Determine the [x, y] coordinate at the center of the cell enclosing the given text.  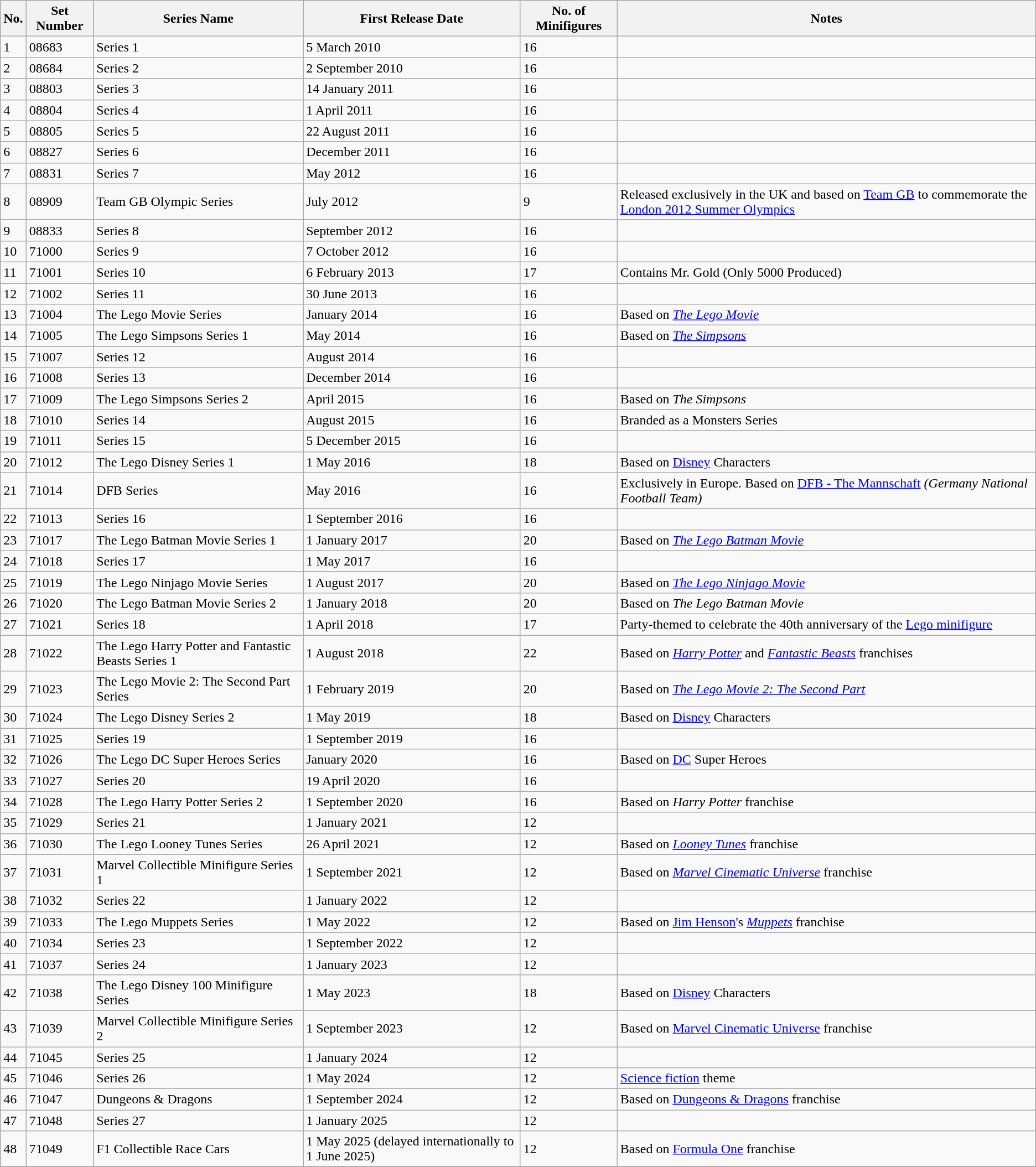
2 [13, 68]
11 [13, 272]
1 May 2025 (delayed internationally to 1 June 2025) [412, 1149]
14 January 2011 [412, 89]
Based on Formula One franchise [826, 1149]
71033 [60, 922]
6 February 2013 [412, 272]
The Lego Disney Series 2 [198, 718]
08683 [60, 47]
The Lego Simpsons Series 2 [198, 399]
71049 [60, 1149]
44 [13, 1057]
29 [13, 689]
Contains Mr. Gold (Only 5000 Produced) [826, 272]
Science fiction theme [826, 1078]
Series 21 [198, 823]
Based on Harry Potter and Fantastic Beasts franchises [826, 653]
5 March 2010 [412, 47]
1 September 2020 [412, 802]
Series 8 [198, 230]
08827 [60, 152]
Series 5 [198, 131]
48 [13, 1149]
5 December 2015 [412, 441]
Series 4 [198, 110]
71031 [60, 872]
Series 18 [198, 624]
28 [13, 653]
January 2020 [412, 760]
Series 14 [198, 420]
1 August 2017 [412, 582]
71045 [60, 1057]
71013 [60, 519]
08805 [60, 131]
3 [13, 89]
1 January 2024 [412, 1057]
71037 [60, 964]
Series 15 [198, 441]
41 [13, 964]
32 [13, 760]
The Lego Movie Series [198, 315]
Based on Looney Tunes franchise [826, 844]
71008 [60, 378]
Exclusively in Europe. Based on DFB - The Mannschaft (Germany National Football Team) [826, 490]
71012 [60, 462]
71024 [60, 718]
4 [13, 110]
45 [13, 1078]
1 January 2022 [412, 901]
The Lego Simpsons Series 1 [198, 336]
35 [13, 823]
25 [13, 582]
1 September 2024 [412, 1099]
September 2012 [412, 230]
Series 26 [198, 1078]
July 2012 [412, 201]
1 April 2018 [412, 624]
19 [13, 441]
71005 [60, 336]
Based on Dungeons & Dragons franchise [826, 1099]
71046 [60, 1078]
71030 [60, 844]
34 [13, 802]
The Lego Looney Tunes Series [198, 844]
42 [13, 993]
No. of Minifigures [569, 19]
27 [13, 624]
Series 10 [198, 272]
Series 22 [198, 901]
7 [13, 173]
1 September 2022 [412, 943]
71027 [60, 781]
37 [13, 872]
08684 [60, 68]
Party-themed to celebrate the 40th anniversary of the Lego minifigure [826, 624]
May 2012 [412, 173]
6 [13, 152]
The Lego Harry Potter Series 2 [198, 802]
23 [13, 540]
71022 [60, 653]
2 September 2010 [412, 68]
1 September 2023 [412, 1028]
Series 12 [198, 357]
Released exclusively in the UK and based on Team GB to commemorate the London 2012 Summer Olympics [826, 201]
The Lego Batman Movie Series 2 [198, 603]
71021 [60, 624]
33 [13, 781]
7 October 2012 [412, 251]
Series 17 [198, 561]
08803 [60, 89]
30 June 2013 [412, 294]
1 August 2018 [412, 653]
71034 [60, 943]
71047 [60, 1099]
19 April 2020 [412, 781]
Series Name [198, 19]
Series 3 [198, 89]
26 April 2021 [412, 844]
71014 [60, 490]
39 [13, 922]
14 [13, 336]
43 [13, 1028]
47 [13, 1121]
Series 24 [198, 964]
Based on The Lego Ninjago Movie [826, 582]
71017 [60, 540]
21 [13, 490]
Branded as a Monsters Series [826, 420]
Dungeons & Dragons [198, 1099]
DFB Series [198, 490]
Series 11 [198, 294]
46 [13, 1099]
1 [13, 47]
First Release Date [412, 19]
Series 9 [198, 251]
71001 [60, 272]
Series 2 [198, 68]
The Lego Disney Series 1 [198, 462]
71007 [60, 357]
24 [13, 561]
August 2015 [412, 420]
71000 [60, 251]
71009 [60, 399]
71026 [60, 760]
71039 [60, 1028]
71025 [60, 739]
May 2016 [412, 490]
January 2014 [412, 315]
1 January 2017 [412, 540]
08909 [60, 201]
The Lego Ninjago Movie Series [198, 582]
71010 [60, 420]
December 2014 [412, 378]
No. [13, 19]
Series 25 [198, 1057]
1 September 2016 [412, 519]
31 [13, 739]
Series 20 [198, 781]
1 September 2021 [412, 872]
71032 [60, 901]
13 [13, 315]
1 May 2019 [412, 718]
15 [13, 357]
The Lego Batman Movie Series 1 [198, 540]
The Lego Harry Potter and Fantastic Beasts Series 1 [198, 653]
Series 1 [198, 47]
08804 [60, 110]
71002 [60, 294]
Team GB Olympic Series [198, 201]
71028 [60, 802]
71011 [60, 441]
71038 [60, 993]
Series 16 [198, 519]
08831 [60, 173]
1 February 2019 [412, 689]
April 2015 [412, 399]
The Lego Disney 100 Minifigure Series [198, 993]
1 September 2019 [412, 739]
Notes [826, 19]
10 [13, 251]
22 August 2011 [412, 131]
Based on DC Super Heroes [826, 760]
December 2011 [412, 152]
The Lego Muppets Series [198, 922]
1 January 2021 [412, 823]
5 [13, 131]
Marvel Collectible Minifigure Series 2 [198, 1028]
1 May 2023 [412, 993]
38 [13, 901]
The Lego DC Super Heroes Series [198, 760]
Series 7 [198, 173]
71023 [60, 689]
May 2014 [412, 336]
Based on Jim Henson's Muppets franchise [826, 922]
Based on The Lego Movie [826, 315]
Based on The Lego Movie 2: The Second Part [826, 689]
Series 19 [198, 739]
Series 6 [198, 152]
71004 [60, 315]
30 [13, 718]
Series 13 [198, 378]
The Lego Movie 2: The Second Part Series [198, 689]
71048 [60, 1121]
1 January 2018 [412, 603]
Series 27 [198, 1121]
1 January 2023 [412, 964]
Marvel Collectible Minifigure Series 1 [198, 872]
1 May 2024 [412, 1078]
40 [13, 943]
36 [13, 844]
1 April 2011 [412, 110]
1 January 2025 [412, 1121]
F1 Collectible Race Cars [198, 1149]
26 [13, 603]
8 [13, 201]
71018 [60, 561]
71020 [60, 603]
08833 [60, 230]
Based on Harry Potter franchise [826, 802]
1 May 2022 [412, 922]
1 May 2016 [412, 462]
Series 23 [198, 943]
1 May 2017 [412, 561]
71019 [60, 582]
71029 [60, 823]
Set Number [60, 19]
August 2014 [412, 357]
